Search for the cell housing the specified text and yield its (X, Y) center coordinate. 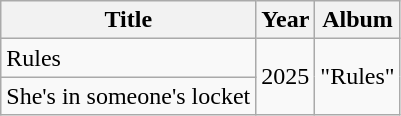
Album (358, 20)
Year (286, 20)
"Rules" (358, 77)
She's in someone's locket (128, 96)
Rules (128, 58)
2025 (286, 77)
Title (128, 20)
